For the text-containing cell, return its midpoint in [x, y] coordinate format. 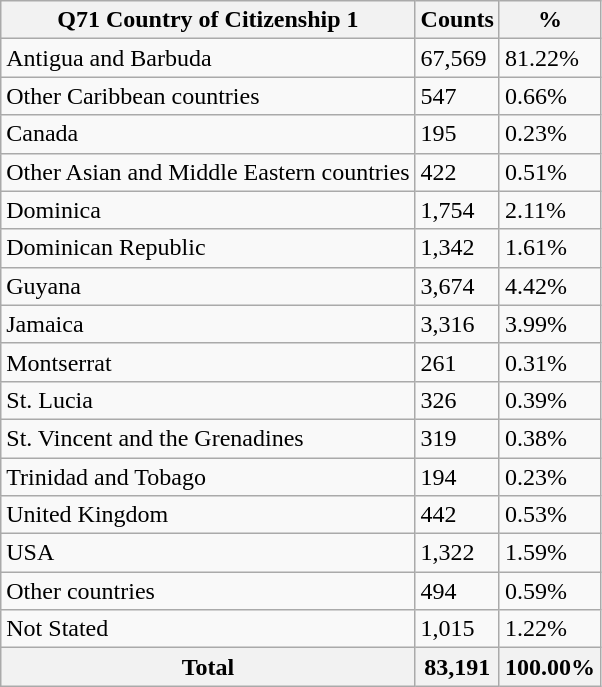
0.31% [550, 362]
Not Stated [208, 629]
4.42% [550, 286]
Dominican Republic [208, 248]
100.00% [550, 667]
Other Asian and Middle Eastern countries [208, 172]
Canada [208, 134]
3.99% [550, 324]
Q71 Country of Citizenship 1 [208, 20]
Counts [457, 20]
1,342 [457, 248]
Other Caribbean countries [208, 96]
3,316 [457, 324]
0.38% [550, 438]
547 [457, 96]
Guyana [208, 286]
Other countries [208, 591]
494 [457, 591]
195 [457, 134]
United Kingdom [208, 515]
USA [208, 553]
0.66% [550, 96]
83,191 [457, 667]
3,674 [457, 286]
Montserrat [208, 362]
319 [457, 438]
1,015 [457, 629]
1,754 [457, 210]
Antigua and Barbuda [208, 58]
2.11% [550, 210]
67,569 [457, 58]
0.39% [550, 400]
1,322 [457, 553]
442 [457, 515]
261 [457, 362]
Dominica [208, 210]
Total [208, 667]
1.22% [550, 629]
194 [457, 477]
326 [457, 400]
% [550, 20]
Jamaica [208, 324]
0.59% [550, 591]
St. Lucia [208, 400]
1.61% [550, 248]
81.22% [550, 58]
0.53% [550, 515]
St. Vincent and the Grenadines [208, 438]
1.59% [550, 553]
Trinidad and Tobago [208, 477]
422 [457, 172]
0.51% [550, 172]
